Detect which cell encompasses the target text, then output its [x, y] center coordinate. 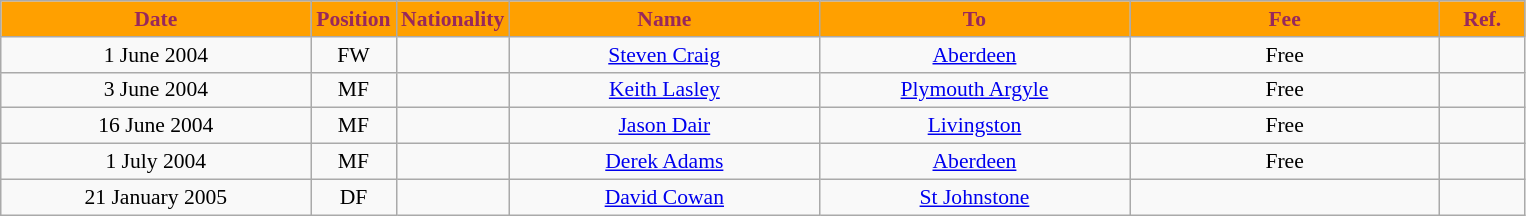
21 January 2005 [156, 197]
Ref. [1482, 19]
Livingston [974, 126]
3 June 2004 [156, 90]
Jason Dair [664, 126]
FW [354, 55]
To [974, 19]
Date [156, 19]
Keith Lasley [664, 90]
Derek Adams [664, 162]
Position [354, 19]
Plymouth Argyle [974, 90]
1 June 2004 [156, 55]
DF [354, 197]
Name [664, 19]
Fee [1285, 19]
Nationality [452, 19]
1 July 2004 [156, 162]
Steven Craig [664, 55]
David Cowan [664, 197]
16 June 2004 [156, 126]
St Johnstone [974, 197]
